Locate the cell with the specified text and output its (x, y) center coordinate. 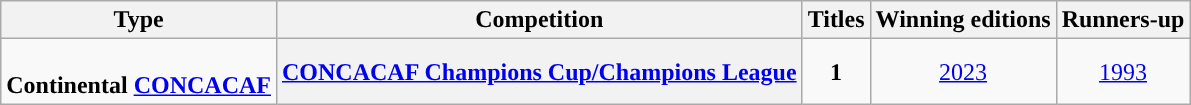
Titles (836, 20)
2023 (963, 72)
Runners-up (1123, 20)
Continental CONCACAF (139, 72)
1993 (1123, 72)
Winning editions (963, 20)
Type (139, 20)
Competition (539, 20)
CONCACAF Champions Cup/Champions League (539, 72)
1 (836, 72)
